Determine the (x, y) coordinate at the center of the cell enclosing the given text.  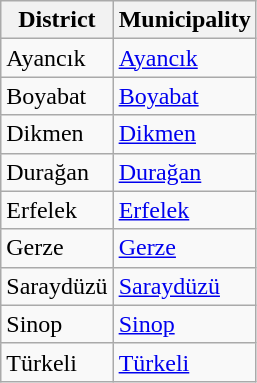
District (57, 20)
Municipality (184, 20)
